Search for the cell housing the specified text and yield its (X, Y) center coordinate. 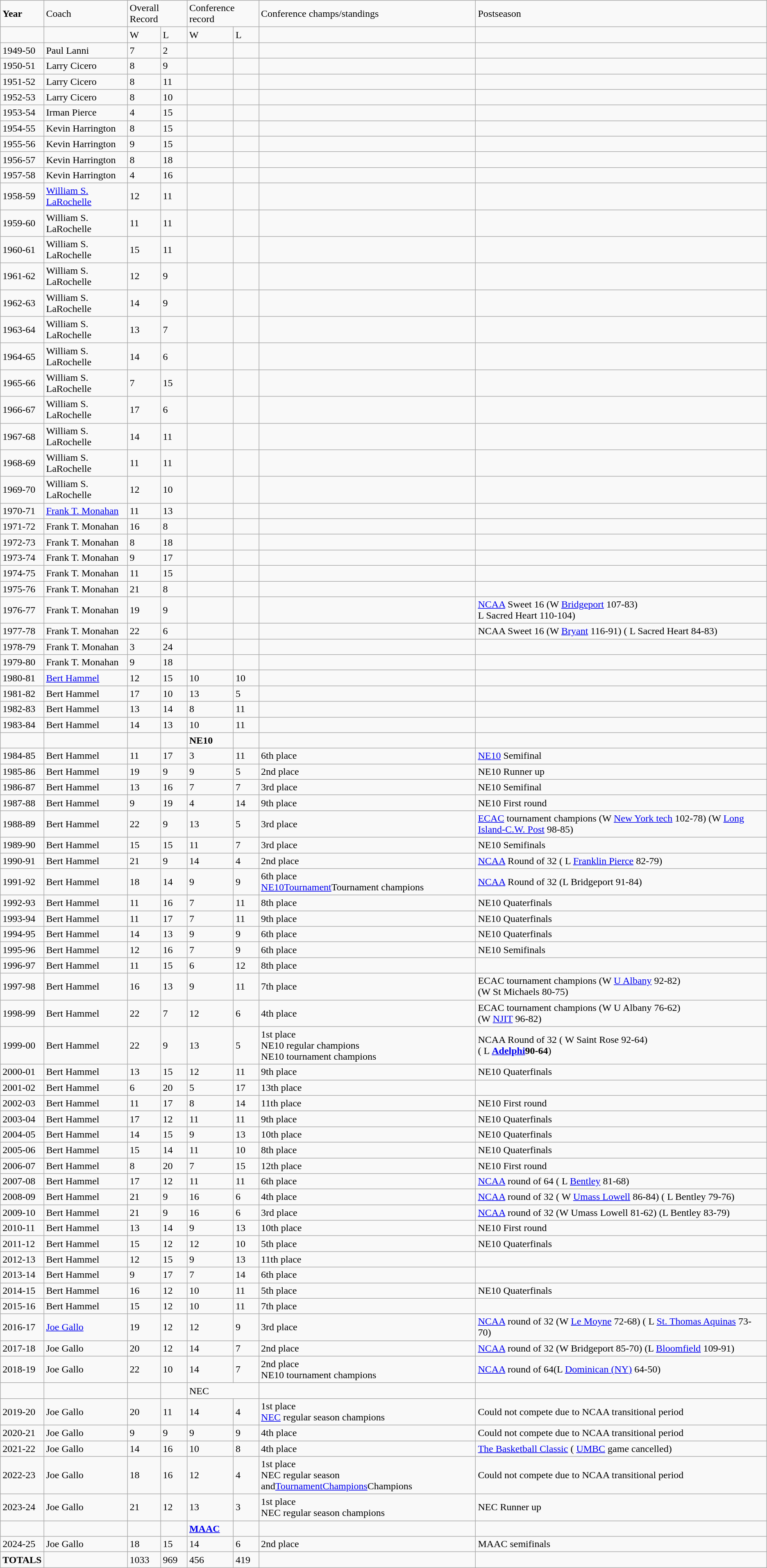
NEC Runner up (621, 1508)
1968-69 (22, 463)
Coach (86, 14)
1971-72 (22, 526)
1990-91 (22, 860)
419 (246, 1560)
2006-07 (22, 1165)
2022-23 (22, 1475)
2000-01 (22, 1072)
NEC (223, 1390)
2002-03 (22, 1103)
Paul Lanni (86, 50)
1955-56 (22, 144)
1976-77 (22, 610)
1999-00 (22, 1045)
1993-94 (22, 919)
1996-97 (22, 965)
2005-06 (22, 1150)
1974-75 (22, 573)
1973-74 (22, 558)
2001-02 (22, 1088)
1949-50 (22, 50)
Year (22, 14)
1967-68 (22, 436)
NCAA Round of 32 ( L Franklin Pierce 82-79) (621, 860)
1994-95 (22, 934)
TOTALS (22, 1560)
NCAA Round of 32 ( W Saint Rose 92-64)( L Adelphi90-64) (621, 1045)
NE10 Runner up (621, 771)
1965-66 (22, 383)
1983-84 (22, 725)
2010-11 (22, 1228)
1963-64 (22, 330)
NCAA round of 32 (W Umass Lowell 81-62) (L Bentley 83-79) (621, 1213)
1961-62 (22, 276)
2020-21 (22, 1433)
The Basketball Classic ( UMBC game cancelled) (621, 1448)
1987-88 (22, 803)
2008-09 (22, 1197)
ECAC tournament champions (W U Albany 92-82)(W St Michaels 80-75) (621, 986)
1st placeNEC regular season andTournamentChampionsChampions (367, 1475)
24 (174, 647)
1969-70 (22, 489)
MAAC (210, 1529)
1977-78 (22, 631)
2003-04 (22, 1119)
1970-71 (22, 511)
1981-82 (22, 694)
6th placeNE10TournamentTournament champions (367, 882)
Conference champs/standings (367, 14)
456 (210, 1560)
2015-16 (22, 1306)
1972-73 (22, 542)
2024-25 (22, 1544)
1979-80 (22, 662)
1960-61 (22, 250)
2014-15 (22, 1290)
2023-24 (22, 1508)
1995-96 (22, 950)
NCAA round of 64(L Dominican (NY) 64-50) (621, 1369)
1991-92 (22, 882)
2 (174, 50)
Overall Record (157, 14)
NCAA Sweet 16 (W Bridgeport 107-83)L Sacred Heart 110-104) (621, 610)
1959-60 (22, 223)
2018-19 (22, 1369)
1st placeNE10 regular championsNE10 tournament champions (367, 1045)
1958-59 (22, 196)
Conference record (223, 14)
1966-67 (22, 410)
1956-57 (22, 159)
1982-83 (22, 709)
2021-22 (22, 1448)
ECAC tournament champions (W U Albany 76-62)(W NJIT 96-82) (621, 1013)
2016-17 (22, 1327)
NCAA round of 32 (W Bridgeport 85-70) (L Bloomfield 109-91) (621, 1348)
1950-51 (22, 66)
1957-58 (22, 175)
1953-54 (22, 113)
Irman Pierce (86, 113)
1978-79 (22, 647)
NCAA round of 64 ( L Bentley 81-68) (621, 1181)
ECAC tournament champions (W New York tech 102-78) (W Long Island-C.W. Post 98-85) (621, 824)
1962-63 (22, 303)
2009-10 (22, 1213)
1952-53 (22, 97)
NCAA Sweet 16 (W Bryant 116-91) ( L Sacred Heart 84-83) (621, 631)
2012-13 (22, 1259)
13th place (367, 1088)
1989-90 (22, 845)
1975-76 (22, 589)
1985-86 (22, 771)
1964-65 (22, 357)
2nd placeNE10 tournament champions (367, 1369)
2013-14 (22, 1275)
NCAA Round of 32 (L Bridgeport 91-84) (621, 882)
NE10 (210, 740)
1997-98 (22, 986)
2011-12 (22, 1244)
12th place (367, 1165)
MAAC semifinals (621, 1544)
1988-89 (22, 824)
1954-55 (22, 128)
NCAA round of 32 ( W Umass Lowell 86-84) ( L Bentley 79-76) (621, 1197)
1033 (144, 1560)
2017-18 (22, 1348)
NCAA round of 32 (W Le Moyne 72-68) ( L St. Thomas Aquinas 73-70) (621, 1327)
1984-85 (22, 756)
2004-05 (22, 1134)
Postseason (621, 14)
1980-81 (22, 678)
2019-20 (22, 1412)
1986-87 (22, 787)
1998-99 (22, 1013)
1992-93 (22, 903)
1951-52 (22, 82)
969 (174, 1560)
2007-08 (22, 1181)
